From the cell containing the given text, extract its center point as (x, y) coordinate. 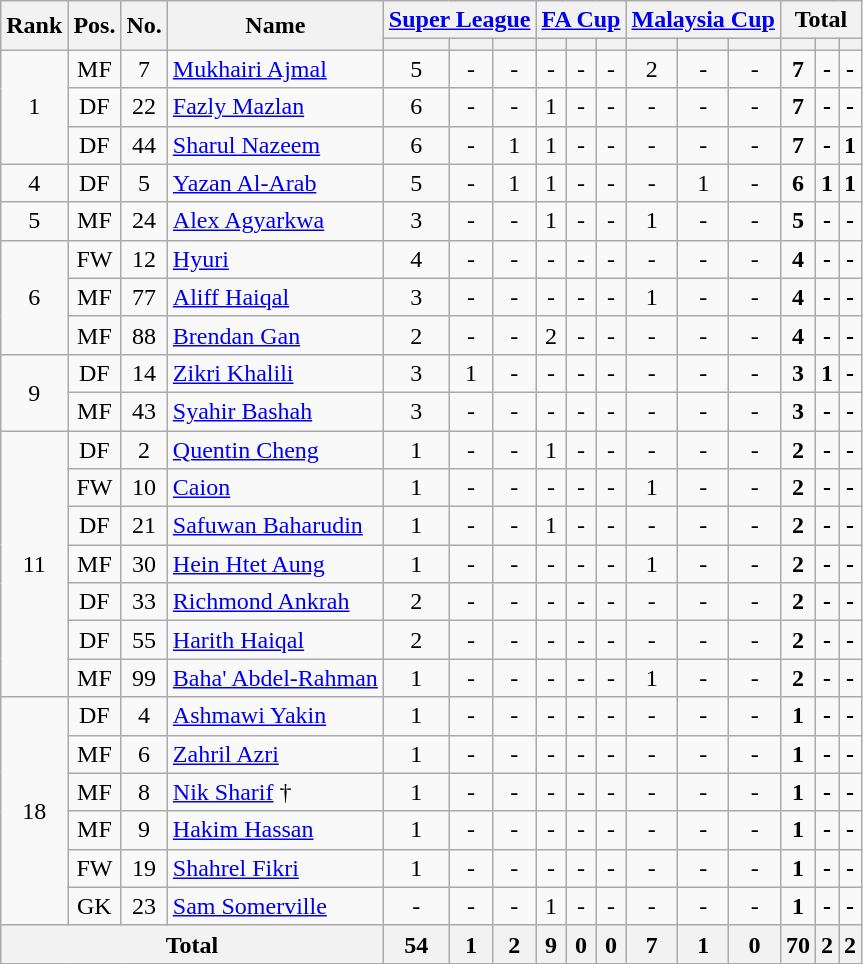
Ashmawi Yakin (275, 716)
Caion (275, 488)
Harith Haiqal (275, 640)
Sharul Nazeem (275, 145)
Alex Agyarkwa (275, 221)
18 (34, 811)
44 (144, 145)
Malaysia Cup (703, 20)
Richmond Ankrah (275, 602)
70 (798, 944)
55 (144, 640)
30 (144, 564)
Mukhairi Ajmal (275, 69)
Safuwan Baharudin (275, 526)
11 (34, 563)
Super League (460, 20)
Hein Htet Aung (275, 564)
Quentin Cheng (275, 449)
FA Cup (581, 20)
GK (94, 906)
19 (144, 868)
Brendan Gan (275, 335)
Hyuri (275, 259)
12 (144, 259)
23 (144, 906)
21 (144, 526)
Name (275, 26)
Zikri Khalili (275, 373)
Aliff Haiqal (275, 297)
Pos. (94, 26)
8 (144, 792)
77 (144, 297)
14 (144, 373)
Fazly Mazlan (275, 107)
88 (144, 335)
22 (144, 107)
Zahril Azri (275, 754)
Rank (34, 26)
No. (144, 26)
24 (144, 221)
Hakim Hassan (275, 830)
Shahrel Fikri (275, 868)
33 (144, 602)
43 (144, 411)
Sam Somerville (275, 906)
99 (144, 678)
Syahir Bashah (275, 411)
10 (144, 488)
54 (416, 944)
Baha' Abdel-Rahman (275, 678)
Nik Sharif † (275, 792)
Yazan Al-Arab (275, 183)
